Detect which cell encompasses the target text, then output its [x, y] center coordinate. 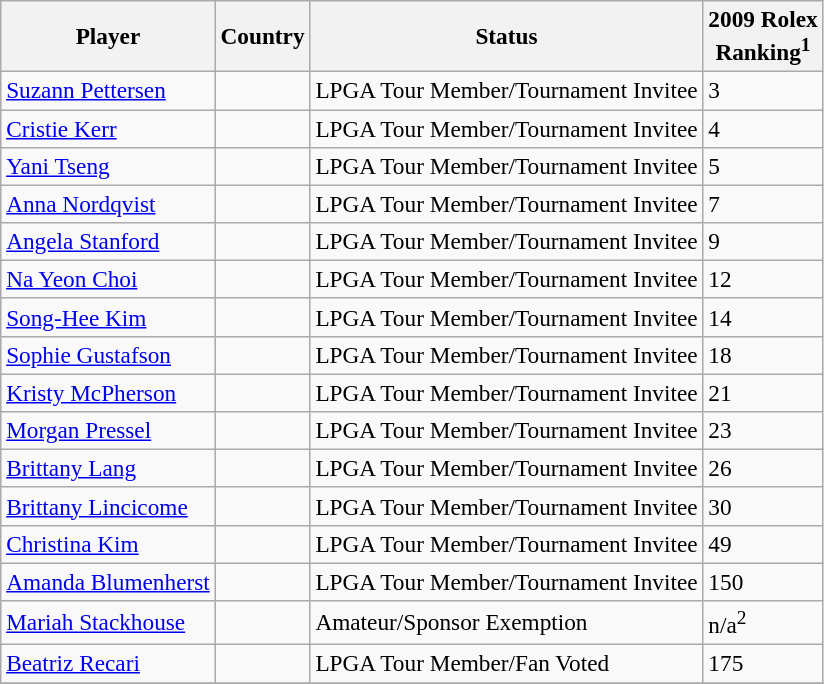
Player [108, 36]
Na Yeon Choi [108, 279]
Sophie Gustafson [108, 355]
Beatriz Recari [108, 663]
Anna Nordqvist [108, 204]
Suzann Pettersen [108, 90]
Amateur/Sponsor Exemption [506, 622]
12 [763, 279]
175 [763, 663]
Song-Hee Kim [108, 317]
Brittany Lang [108, 468]
21 [763, 393]
30 [763, 506]
14 [763, 317]
23 [763, 430]
3 [763, 90]
5 [763, 166]
2009 RolexRanking1 [763, 36]
49 [763, 544]
Cristie Kerr [108, 128]
Amanda Blumenherst [108, 581]
Angela Stanford [108, 241]
150 [763, 581]
Mariah Stackhouse [108, 622]
Country [262, 36]
18 [763, 355]
Brittany Lincicome [108, 506]
9 [763, 241]
4 [763, 128]
Kristy McPherson [108, 393]
Yani Tseng [108, 166]
n/a2 [763, 622]
Christina Kim [108, 544]
Status [506, 36]
Morgan Pressel [108, 430]
LPGA Tour Member/Fan Voted [506, 663]
26 [763, 468]
7 [763, 204]
